Detect which cell encompasses the target text, then output its (x, y) center coordinate. 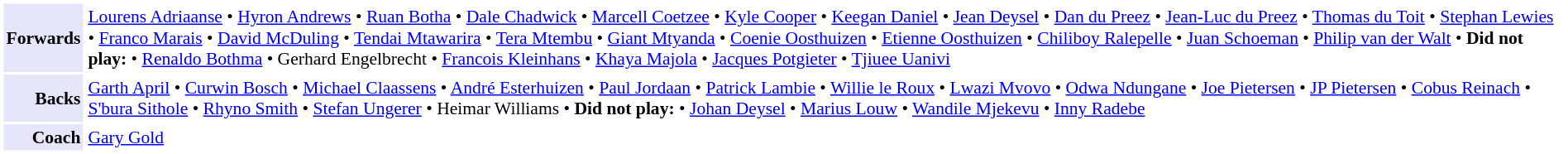
Gary Gold (825, 137)
Forwards (43, 37)
Backs (43, 98)
Coach (43, 137)
